Locate the cell with the specified text and output its (X, Y) center coordinate. 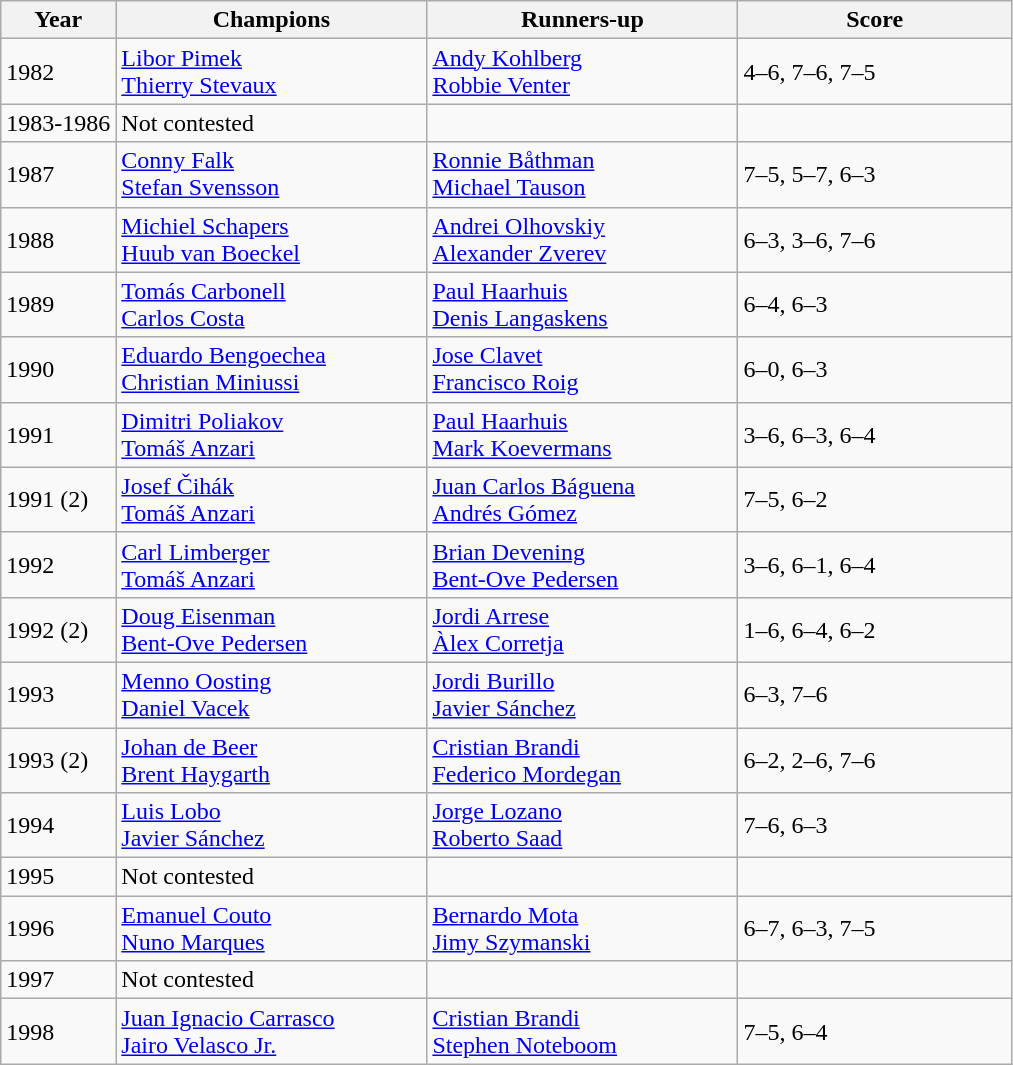
1991 (58, 434)
6–3, 3–6, 7–6 (875, 240)
Runners-up (582, 20)
Cristian Brandi Stephen Noteboom (582, 1032)
Conny Falk Stefan Svensson (272, 174)
Champions (272, 20)
Bernardo Mota Jimy Szymanski (582, 928)
4–6, 7–6, 7–5 (875, 72)
1988 (58, 240)
Paul Haarhuis Mark Koevermans (582, 434)
6–3, 7–6 (875, 694)
Cristian Brandi Federico Mordegan (582, 760)
Ronnie Båthman Michael Tauson (582, 174)
Luis Lobo Javier Sánchez (272, 826)
1983-1986 (58, 123)
6–4, 6–3 (875, 304)
6–2, 2–6, 7–6 (875, 760)
7–5, 6–4 (875, 1032)
3–6, 6–1, 6–4 (875, 564)
Menno Oosting Daniel Vacek (272, 694)
Doug Eisenman Bent-Ove Pedersen (272, 630)
1992 (2) (58, 630)
Tomás Carbonell Carlos Costa (272, 304)
1–6, 6–4, 6–2 (875, 630)
1991 (2) (58, 500)
1993 (2) (58, 760)
1990 (58, 370)
7–5, 5–7, 6–3 (875, 174)
6–0, 6–3 (875, 370)
1993 (58, 694)
Jordi Burillo Javier Sánchez (582, 694)
3–6, 6–3, 6–4 (875, 434)
1997 (58, 980)
Year (58, 20)
Carl Limberger Tomáš Anzari (272, 564)
Brian Devening Bent-Ove Pedersen (582, 564)
1989 (58, 304)
7–6, 6–3 (875, 826)
Emanuel Couto Nuno Marques (272, 928)
1992 (58, 564)
Andrei Olhovskiy Alexander Zverev (582, 240)
6–7, 6–3, 7–5 (875, 928)
Jordi Arrese Àlex Corretja (582, 630)
Juan Ignacio Carrasco Jairo Velasco Jr. (272, 1032)
Score (875, 20)
1996 (58, 928)
Jorge Lozano Roberto Saad (582, 826)
1998 (58, 1032)
Johan de Beer Brent Haygarth (272, 760)
1987 (58, 174)
7–5, 6–2 (875, 500)
Paul Haarhuis Denis Langaskens (582, 304)
1982 (58, 72)
1994 (58, 826)
Michiel Schapers Huub van Boeckel (272, 240)
Jose Clavet Francisco Roig (582, 370)
Dimitri Poliakov Tomáš Anzari (272, 434)
Andy Kohlberg Robbie Venter (582, 72)
Libor Pimek Thierry Stevaux (272, 72)
Eduardo Bengoechea Christian Miniussi (272, 370)
Juan Carlos Báguena Andrés Gómez (582, 500)
Josef Čihák Tomáš Anzari (272, 500)
1995 (58, 877)
